Return the [X, Y] coordinate for the center point of the cell that contains the specified text.  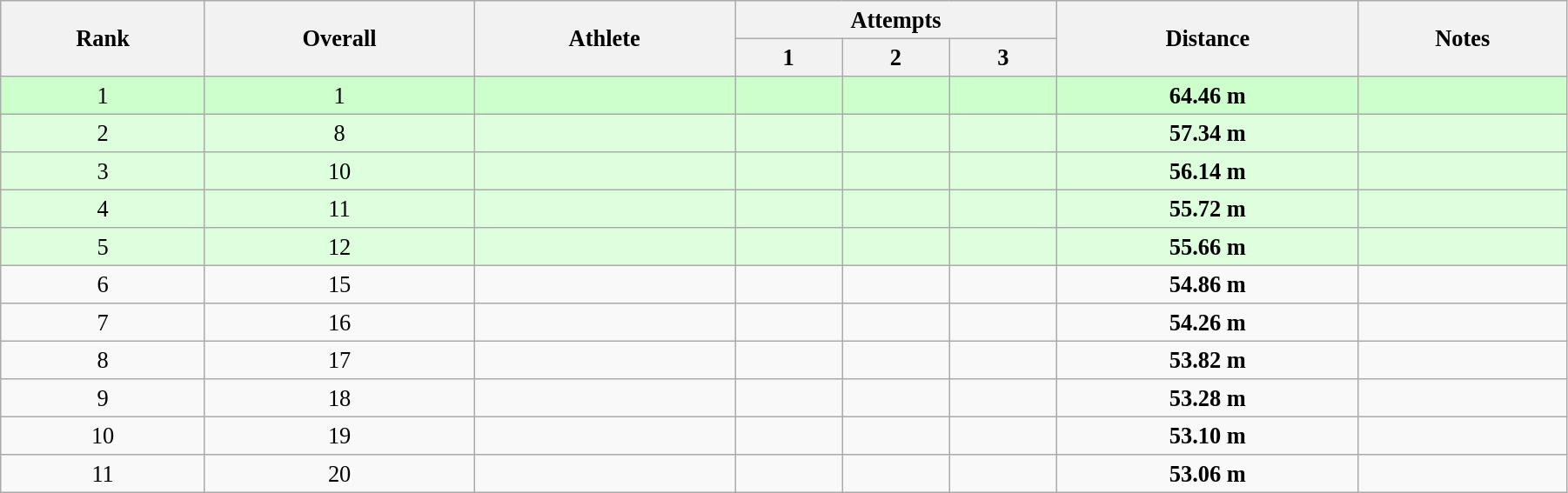
56.14 m [1208, 171]
5 [103, 247]
20 [339, 474]
Distance [1208, 38]
16 [339, 323]
18 [339, 398]
12 [339, 247]
17 [339, 360]
64.46 m [1208, 95]
4 [103, 209]
6 [103, 284]
53.06 m [1208, 474]
53.28 m [1208, 398]
Overall [339, 38]
Notes [1462, 38]
53.82 m [1208, 360]
Attempts [896, 19]
57.34 m [1208, 133]
54.86 m [1208, 284]
9 [103, 398]
53.10 m [1208, 436]
19 [339, 436]
55.72 m [1208, 209]
Athlete [605, 38]
15 [339, 284]
Rank [103, 38]
54.26 m [1208, 323]
55.66 m [1208, 247]
7 [103, 323]
